Output the [x, y] coordinate of the center of the cell containing the given text.  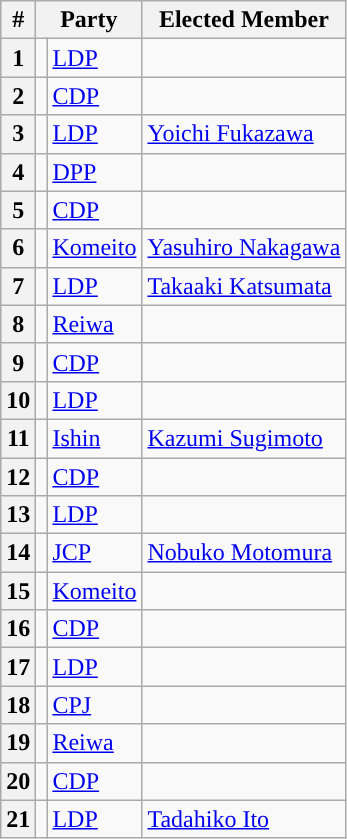
DPP [94, 172]
JCP [94, 553]
6 [18, 248]
9 [18, 362]
Takaaki Katsumata [244, 286]
7 [18, 286]
21 [18, 819]
3 [18, 134]
5 [18, 210]
Tadahiko Ito [244, 819]
Yoichi Fukazawa [244, 134]
CPJ [94, 705]
2 [18, 96]
4 [18, 172]
15 [18, 591]
Kazumi Sugimoto [244, 438]
8 [18, 324]
17 [18, 667]
# [18, 20]
20 [18, 781]
18 [18, 705]
13 [18, 515]
Nobuko Motomura [244, 553]
19 [18, 743]
16 [18, 629]
12 [18, 477]
Party [89, 20]
10 [18, 400]
Yasuhiro Nakagawa [244, 248]
14 [18, 553]
Ishin [94, 438]
1 [18, 58]
Elected Member [244, 20]
11 [18, 438]
